Search for the cell housing the specified text and yield its [X, Y] center coordinate. 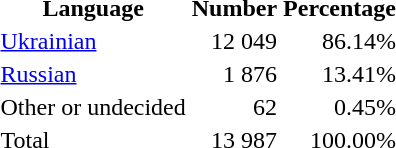
62 [234, 107]
12 049 [234, 41]
1 876 [234, 74]
